Identify which cell holds the provided text, then report its [x, y] central coordinate. 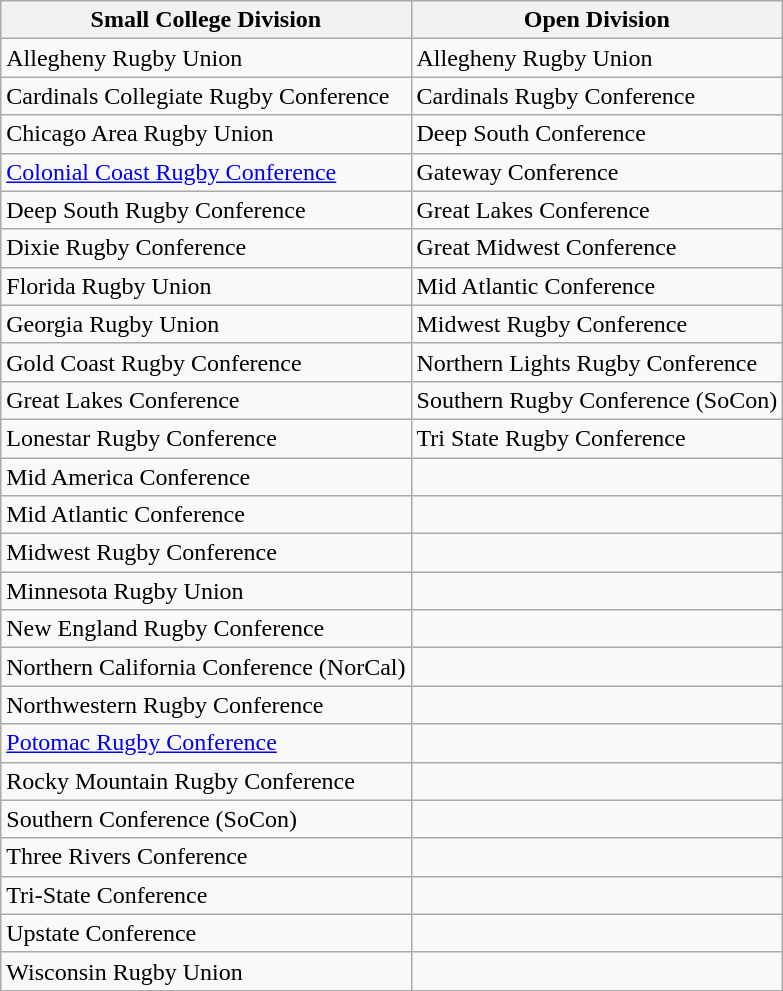
Northern Lights Rugby Conference [597, 362]
Southern Conference (SoCon) [206, 819]
Potomac Rugby Conference [206, 743]
Cardinals Collegiate Rugby Conference [206, 96]
Tri-State Conference [206, 895]
Open Division [597, 20]
Southern Rugby Conference (SoCon) [597, 400]
Small College Division [206, 20]
Wisconsin Rugby Union [206, 971]
Three Rivers Conference [206, 857]
Gateway Conference [597, 172]
Deep South Conference [597, 134]
Mid America Conference [206, 477]
Tri State Rugby Conference [597, 438]
Upstate Conference [206, 933]
Colonial Coast Rugby Conference [206, 172]
Rocky Mountain Rugby Conference [206, 781]
Florida Rugby Union [206, 286]
Chicago Area Rugby Union [206, 134]
Gold Coast Rugby Conference [206, 362]
New England Rugby Conference [206, 629]
Northern California Conference (NorCal) [206, 667]
Northwestern Rugby Conference [206, 705]
Dixie Rugby Conference [206, 248]
Georgia Rugby Union [206, 324]
Cardinals Rugby Conference [597, 96]
Deep South Rugby Conference [206, 210]
Minnesota Rugby Union [206, 591]
Great Midwest Conference [597, 248]
Lonestar Rugby Conference [206, 438]
